Scan for the cell matching the given text and deliver its (X, Y) coordinate at center. 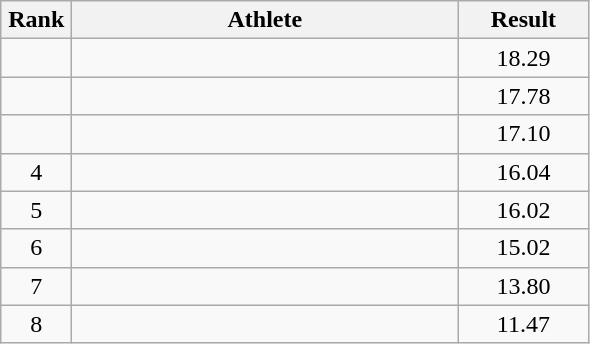
13.80 (524, 286)
Result (524, 20)
18.29 (524, 58)
Rank (36, 20)
6 (36, 248)
17.10 (524, 134)
16.02 (524, 210)
4 (36, 172)
16.04 (524, 172)
8 (36, 324)
17.78 (524, 96)
5 (36, 210)
Athlete (265, 20)
7 (36, 286)
15.02 (524, 248)
11.47 (524, 324)
